From the cell containing the given text, extract its center point as (X, Y) coordinate. 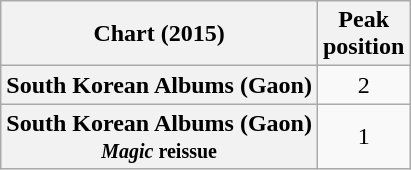
South Korean Albums (Gaon) (160, 85)
2 (363, 85)
Peakposition (363, 34)
Chart (2015) (160, 34)
South Korean Albums (Gaon)Magic reissue (160, 136)
1 (363, 136)
